Return [x, y] of the center of cell containing provided text 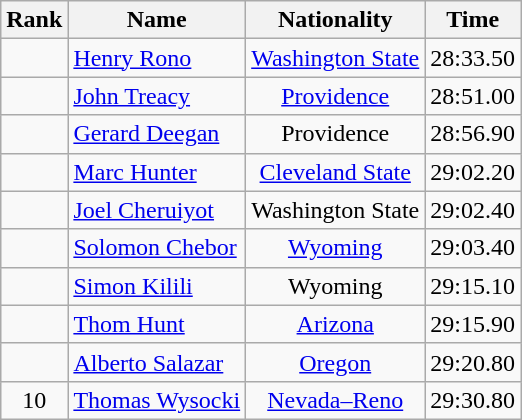
Joel Cheruiyot [157, 210]
29:15.10 [473, 286]
John Treacy [157, 96]
10 [34, 400]
29:20.80 [473, 362]
Oregon [336, 362]
29:02.20 [473, 172]
Time [473, 20]
Marc Hunter [157, 172]
Alberto Salazar [157, 362]
Solomon Chebor [157, 248]
28:56.90 [473, 134]
Gerard Deegan [157, 134]
Nevada–Reno [336, 400]
29:15.90 [473, 324]
Thomas Wysocki [157, 400]
29:02.40 [473, 210]
29:03.40 [473, 248]
Rank [34, 20]
28:33.50 [473, 58]
Arizona [336, 324]
28:51.00 [473, 96]
Name [157, 20]
29:30.80 [473, 400]
Cleveland State [336, 172]
Henry Rono [157, 58]
Simon Kilili [157, 286]
Thom Hunt [157, 324]
Nationality [336, 20]
